Return the (x, y) coordinate for the center point of the cell that contains the specified text.  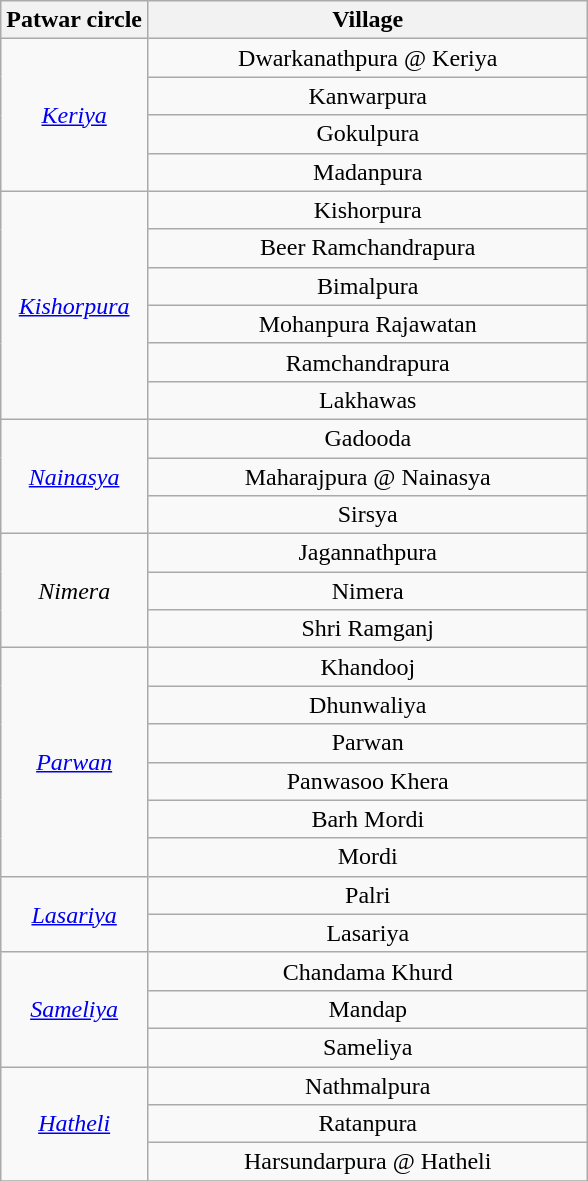
Palri (368, 895)
Sirsya (368, 515)
Nainasya (74, 476)
Patwar circle (74, 20)
Mohanpura Rajawatan (368, 324)
Jagannathpura (368, 553)
Dwarkanathpura @ Keriya (368, 58)
Shri Ramganj (368, 629)
Barh Mordi (368, 819)
Village (368, 20)
Bimalpura (368, 286)
Madanpura (368, 172)
Nathmalpura (368, 1085)
Beer Ramchandrapura (368, 248)
Khandooj (368, 667)
Gokulpura (368, 134)
Hatheli (74, 1123)
Gadooda (368, 438)
Keriya (74, 115)
Lakhawas (368, 400)
Ramchandrapura (368, 362)
Dhunwaliya (368, 705)
Harsundarpura @ Hatheli (368, 1162)
Ratanpura (368, 1124)
Mandap (368, 1009)
Chandama Khurd (368, 971)
Mordi (368, 857)
Panwasoo Khera (368, 781)
Kanwarpura (368, 96)
Maharajpura @ Nainasya (368, 477)
